Find where the given text appears and provide that cell's center as [x, y] coordinate. 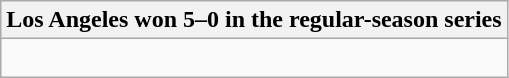
Los Angeles won 5–0 in the regular-season series [254, 20]
